Find where the given text appears and provide that cell's center as (x, y) coordinate. 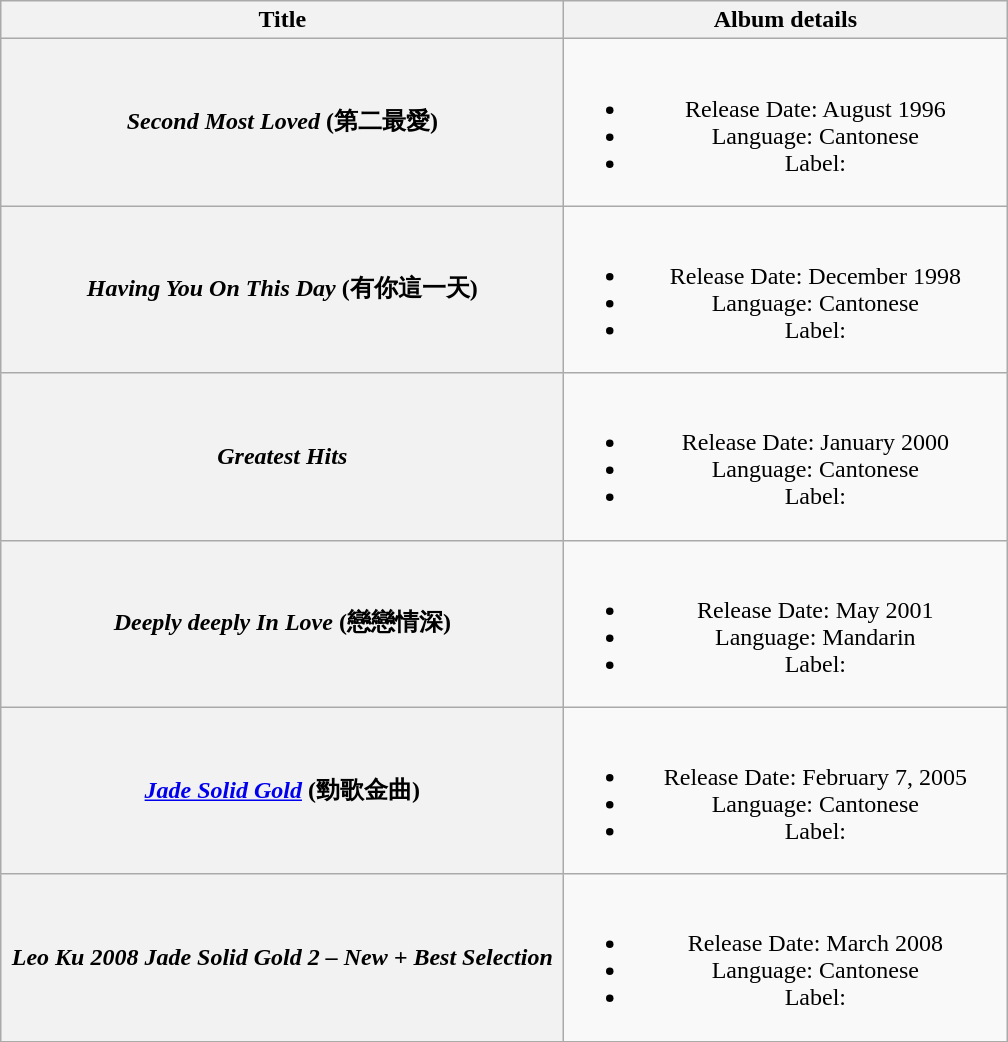
Release Date: August 1996Language: CantoneseLabel: (786, 122)
Second Most Loved (第二最愛) (282, 122)
Release Date: May 2001Language: MandarinLabel: (786, 624)
Album details (786, 20)
Leo Ku 2008 Jade Solid Gold 2 – New + Best Selection (282, 958)
Deeply deeply In Love (戀戀情深) (282, 624)
Jade Solid Gold (勁歌金曲) (282, 790)
Release Date: February 7, 2005Language: CantoneseLabel: (786, 790)
Title (282, 20)
Greatest Hits (282, 456)
Having You On This Day (有你這一天) (282, 290)
Release Date: March 2008Language: CantoneseLabel: (786, 958)
Release Date: December 1998Language: CantoneseLabel: (786, 290)
Release Date: January 2000Language: CantoneseLabel: (786, 456)
